Find where the given text appears and provide that cell's center as [X, Y] coordinate. 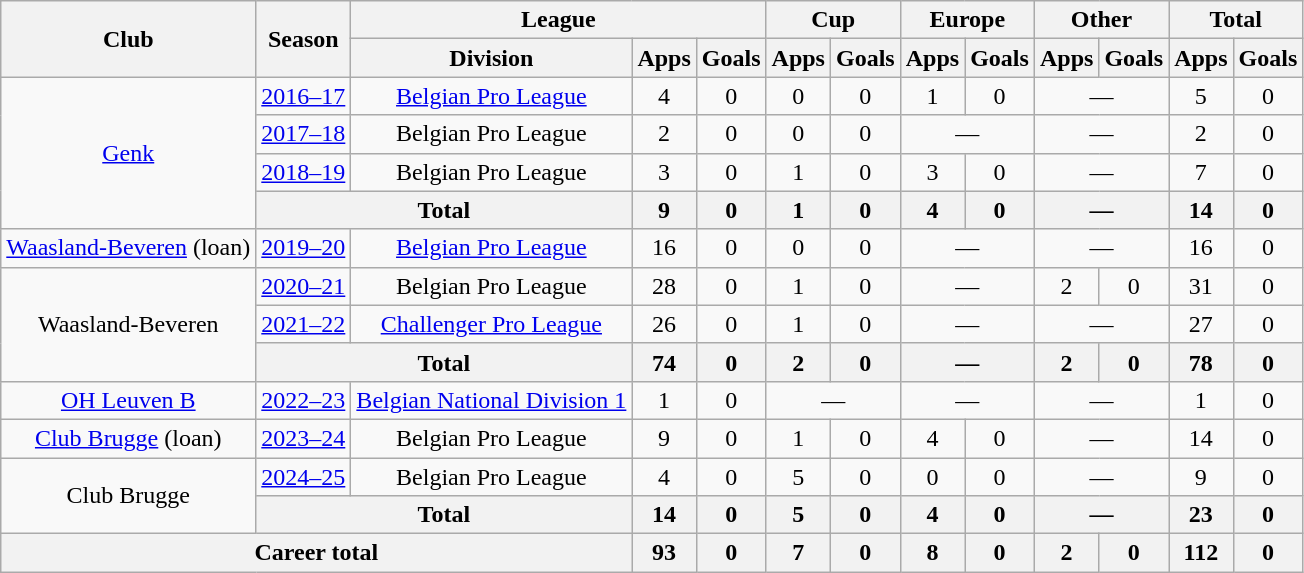
Belgian National Division 1 [492, 400]
Division [492, 58]
League [558, 20]
26 [664, 324]
Challenger Pro League [492, 324]
27 [1201, 324]
2016–17 [304, 96]
28 [664, 286]
Career total [316, 553]
93 [664, 553]
23 [1201, 515]
OH Leuven B [128, 400]
Europe [967, 20]
2018–19 [304, 172]
112 [1201, 553]
2020–21 [304, 286]
2019–20 [304, 248]
2024–25 [304, 477]
2022–23 [304, 400]
8 [932, 553]
78 [1201, 362]
Other [1101, 20]
31 [1201, 286]
Genk [128, 153]
2017–18 [304, 134]
Club [128, 39]
2023–24 [304, 438]
Club Brugge (loan) [128, 438]
Season [304, 39]
Waasland-Beveren [128, 324]
2021–22 [304, 324]
Club Brugge [128, 496]
74 [664, 362]
Waasland-Beveren (loan) [128, 248]
Cup [833, 20]
